Capture the cell that displays the provided text and extract its [X, Y] central coordinate. 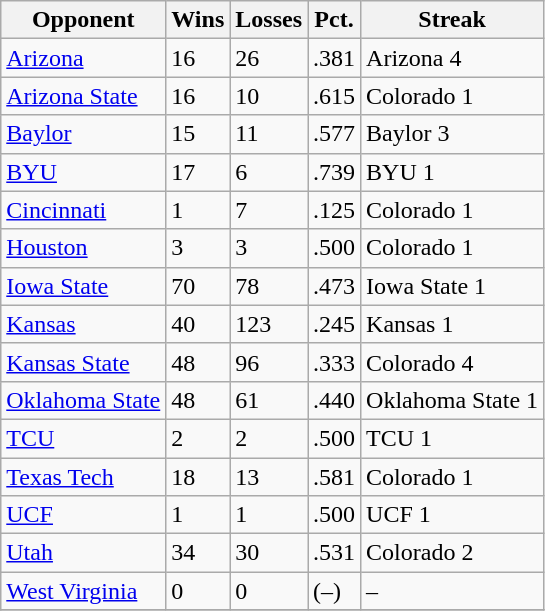
78 [269, 286]
61 [269, 400]
Oklahoma State [84, 400]
96 [269, 362]
BYU 1 [452, 172]
TCU [84, 438]
.440 [334, 400]
7 [269, 210]
Streak [452, 20]
.333 [334, 362]
Colorado 2 [452, 553]
6 [269, 172]
.381 [334, 58]
18 [198, 477]
15 [198, 134]
Losses [269, 20]
BYU [84, 172]
10 [269, 96]
Texas Tech [84, 477]
Colorado 4 [452, 362]
Opponent [84, 20]
Kansas [84, 324]
13 [269, 477]
UCF 1 [452, 515]
Wins [198, 20]
Baylor 3 [452, 134]
Arizona State [84, 96]
26 [269, 58]
Iowa State 1 [452, 286]
Kansas 1 [452, 324]
30 [269, 553]
Iowa State [84, 286]
TCU 1 [452, 438]
Pct. [334, 20]
Arizona [84, 58]
West Virginia [84, 591]
123 [269, 324]
.581 [334, 477]
Arizona 4 [452, 58]
70 [198, 286]
.577 [334, 134]
Oklahoma State 1 [452, 400]
Houston [84, 248]
.125 [334, 210]
.739 [334, 172]
40 [198, 324]
UCF [84, 515]
.615 [334, 96]
(–) [334, 591]
Baylor [84, 134]
.531 [334, 553]
17 [198, 172]
.245 [334, 324]
Cincinnati [84, 210]
34 [198, 553]
.473 [334, 286]
11 [269, 134]
Kansas State [84, 362]
Utah [84, 553]
– [452, 591]
